Scan for the cell matching the given text and deliver its (x, y) coordinate at center. 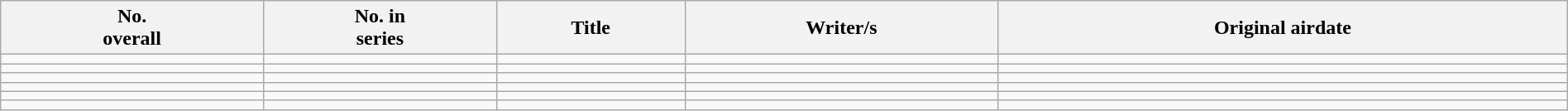
No.overall (132, 28)
Writer/s (841, 28)
Original airdate (1284, 28)
Title (590, 28)
No. inseries (380, 28)
